For the text-containing cell, return its midpoint in (x, y) coordinate format. 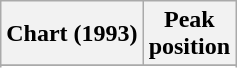
Peakposition (189, 34)
Chart (1993) (72, 34)
